Return (X, Y) of the center of cell containing provided text 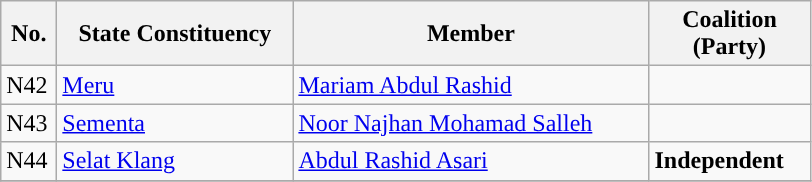
Selat Klang (175, 161)
N44 (29, 161)
N42 (29, 85)
Independent (730, 161)
Member (471, 34)
Sementa (175, 123)
No. (29, 34)
Meru (175, 85)
Abdul Rashid Asari (471, 161)
Mariam Abdul Rashid (471, 85)
Noor Najhan Mohamad Salleh (471, 123)
State Constituency (175, 34)
Coalition (Party) (730, 34)
N43 (29, 123)
